Identify which cell holds the provided text, then report its (x, y) central coordinate. 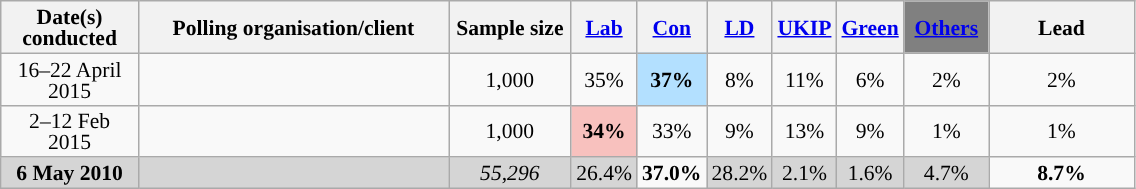
Date(s)conducted (70, 27)
LD (739, 27)
37% (672, 79)
34% (604, 131)
35% (604, 79)
16–22 April 2015 (70, 79)
2–12 Feb 2015 (70, 131)
2.1% (804, 174)
11% (804, 79)
Polling organisation/client (293, 27)
Con (672, 27)
13% (804, 131)
6% (870, 79)
Sample size (510, 27)
6 May 2010 (70, 174)
Others (946, 27)
Lead (1062, 27)
8.7% (1062, 174)
33% (672, 131)
Lab (604, 27)
28.2% (739, 174)
UKIP (804, 27)
55,296 (510, 174)
37.0% (672, 174)
4.7% (946, 174)
8% (739, 79)
1.6% (870, 174)
26.4% (604, 174)
Green (870, 27)
